Search for the cell housing the specified text and yield its [x, y] center coordinate. 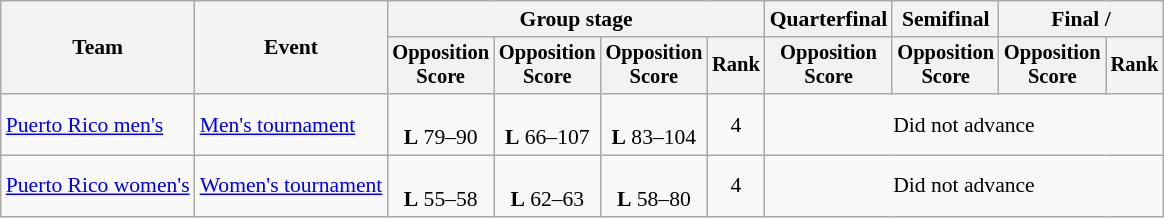
L 66–107 [548, 124]
Semifinal [946, 19]
Puerto Rico women's [98, 186]
Men's tournament [292, 124]
Quarterfinal [829, 19]
L 58–80 [654, 186]
Puerto Rico men's [98, 124]
Women's tournament [292, 186]
Group stage [576, 19]
Event [292, 48]
L 83–104 [654, 124]
L 55–58 [440, 186]
Team [98, 48]
Final / [1081, 19]
L 79–90 [440, 124]
L 62–63 [548, 186]
